Detect which cell encompasses the target text, then output its [x, y] center coordinate. 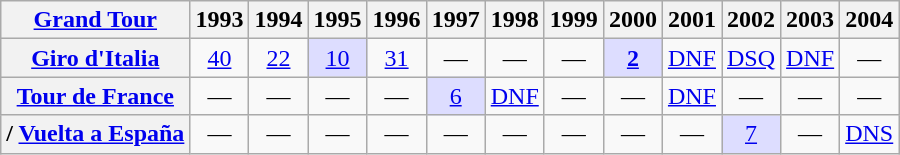
6 [456, 96]
40 [220, 58]
1999 [574, 20]
1997 [456, 20]
10 [338, 58]
/ Vuelta a España [96, 134]
DSQ [752, 58]
2003 [810, 20]
2000 [632, 20]
Giro d'Italia [96, 58]
2002 [752, 20]
31 [396, 58]
7 [752, 134]
1996 [396, 20]
2001 [692, 20]
1993 [220, 20]
2 [632, 58]
22 [278, 58]
1998 [514, 20]
Tour de France [96, 96]
DNS [870, 134]
1995 [338, 20]
2004 [870, 20]
Grand Tour [96, 20]
1994 [278, 20]
